Identify which cell holds the provided text, then report its (x, y) central coordinate. 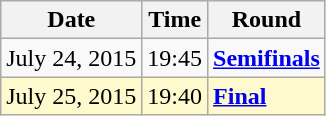
Date (72, 20)
Semifinals (267, 58)
July 25, 2015 (72, 96)
Time (175, 20)
Round (267, 20)
Final (267, 96)
July 24, 2015 (72, 58)
19:45 (175, 58)
19:40 (175, 96)
